Return the (x, y) coordinate for the center point of the cell that contains the specified text.  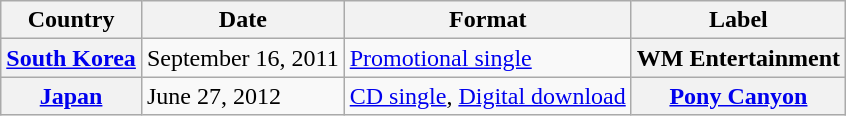
June 27, 2012 (242, 96)
Label (738, 20)
Promotional single (488, 58)
South Korea (72, 58)
September 16, 2011 (242, 58)
WM Entertainment (738, 58)
Country (72, 20)
Format (488, 20)
Japan (72, 96)
Pony Canyon (738, 96)
Date (242, 20)
CD single, Digital download (488, 96)
